Detect which cell encompasses the target text, then output its (x, y) center coordinate. 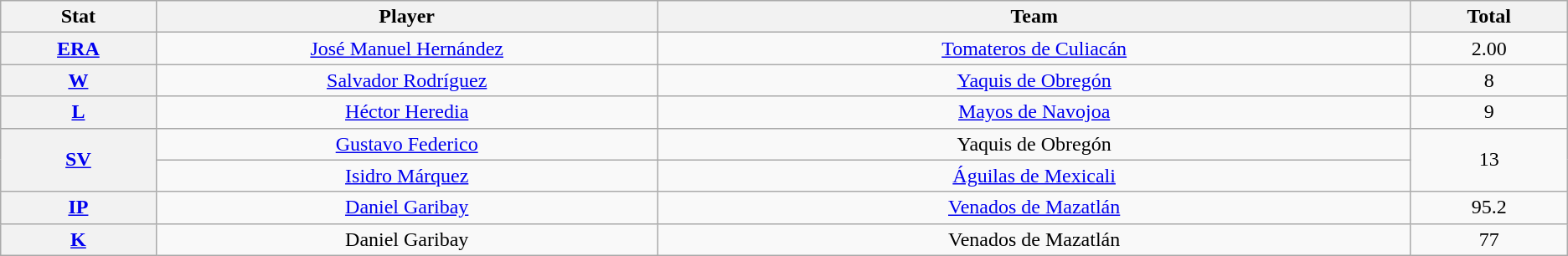
K (79, 239)
W (79, 80)
Gustavo Federico (407, 144)
95.2 (1489, 207)
Total (1489, 17)
ERA (79, 49)
8 (1489, 80)
IP (79, 207)
13 (1489, 160)
Team (1034, 17)
L (79, 112)
Isidro Márquez (407, 176)
SV (79, 160)
Mayos de Navojoa (1034, 112)
Águilas de Mexicali (1034, 176)
José Manuel Hernández (407, 49)
2.00 (1489, 49)
Salvador Rodríguez (407, 80)
9 (1489, 112)
Tomateros de Culiacán (1034, 49)
Héctor Heredia (407, 112)
77 (1489, 239)
Stat (79, 17)
Player (407, 17)
